Pinpoint the cell where the given text exists, returning its (x, y) midpoint coordinate. 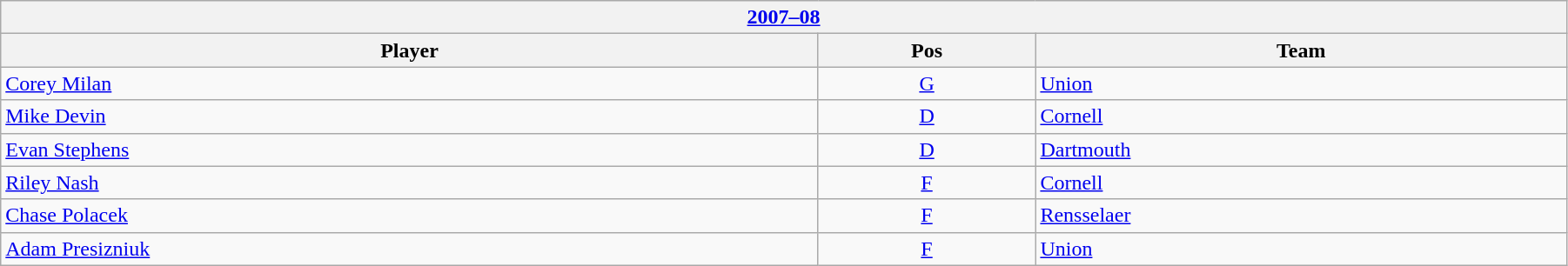
Team (1302, 50)
G (927, 83)
Player (409, 50)
Chase Polacek (409, 216)
Riley Nash (409, 183)
2007–08 (784, 17)
Pos (927, 50)
Adam Presizniuk (409, 249)
Rensselaer (1302, 216)
Corey Milan (409, 83)
Mike Devin (409, 116)
Dartmouth (1302, 150)
Evan Stephens (409, 150)
